Capture the cell that displays the provided text and extract its [X, Y] central coordinate. 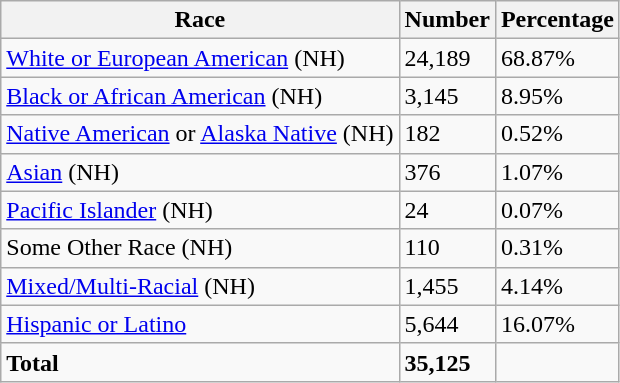
24 [447, 210]
35,125 [447, 362]
5,644 [447, 324]
182 [447, 134]
Asian (NH) [200, 172]
0.52% [557, 134]
1,455 [447, 286]
68.87% [557, 58]
Total [200, 362]
Percentage [557, 20]
376 [447, 172]
4.14% [557, 286]
Number [447, 20]
24,189 [447, 58]
Native American or Alaska Native (NH) [200, 134]
Pacific Islander (NH) [200, 210]
Some Other Race (NH) [200, 248]
0.07% [557, 210]
110 [447, 248]
White or European American (NH) [200, 58]
Black or African American (NH) [200, 96]
1.07% [557, 172]
Hispanic or Latino [200, 324]
Race [200, 20]
Mixed/Multi-Racial (NH) [200, 286]
0.31% [557, 248]
3,145 [447, 96]
16.07% [557, 324]
8.95% [557, 96]
